Locate the cell with the specified text and output its [x, y] center coordinate. 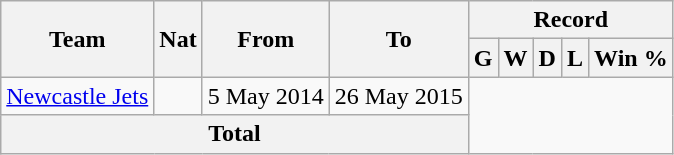
5 May 2014 [266, 96]
Record [570, 20]
To [398, 39]
Win % [632, 58]
D [547, 58]
Newcastle Jets [78, 96]
Total [235, 134]
L [574, 58]
Nat [178, 39]
From [266, 39]
G [483, 58]
26 May 2015 [398, 96]
Team [78, 39]
W [516, 58]
